Determine the [X, Y] coordinate at the center of the cell enclosing the given text.  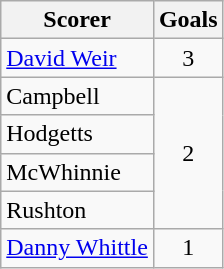
Rushton [78, 210]
3 [188, 58]
Campbell [78, 96]
McWhinnie [78, 172]
Scorer [78, 20]
2 [188, 153]
Danny Whittle [78, 248]
1 [188, 248]
David Weir [78, 58]
Hodgetts [78, 134]
Goals [188, 20]
